From the cell containing the given text, extract its center point as [X, Y] coordinate. 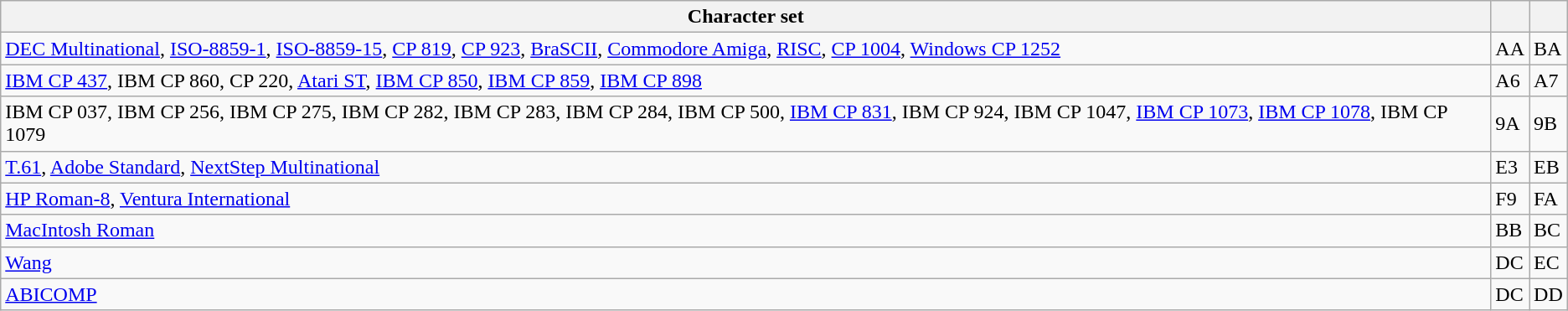
MacIntosh Roman [745, 231]
BB [1510, 231]
ABICOMP [745, 294]
BC [1549, 231]
AA [1510, 49]
FA [1549, 199]
IBM CP 437, IBM CP 860, CP 220, Atari ST, IBM CP 850, IBM CP 859, IBM CP 898 [745, 80]
DEC Multinational, ISO-8859-1, ISO-8859-15, CP 819, CP 923, BraSCII, Commodore Amiga, RISC, CP 1004, Windows CP 1252 [745, 49]
E3 [1510, 167]
HP Roman-8, Ventura International [745, 199]
EC [1549, 262]
EB [1549, 167]
T.61, Adobe Standard, NextStep Multinational [745, 167]
Character set [745, 17]
9B [1549, 124]
F9 [1510, 199]
BA [1549, 49]
Wang [745, 262]
DD [1549, 294]
A6 [1510, 80]
9A [1510, 124]
A7 [1549, 80]
